Provide the [x, y] coordinate of the cell's center where the given text is located.  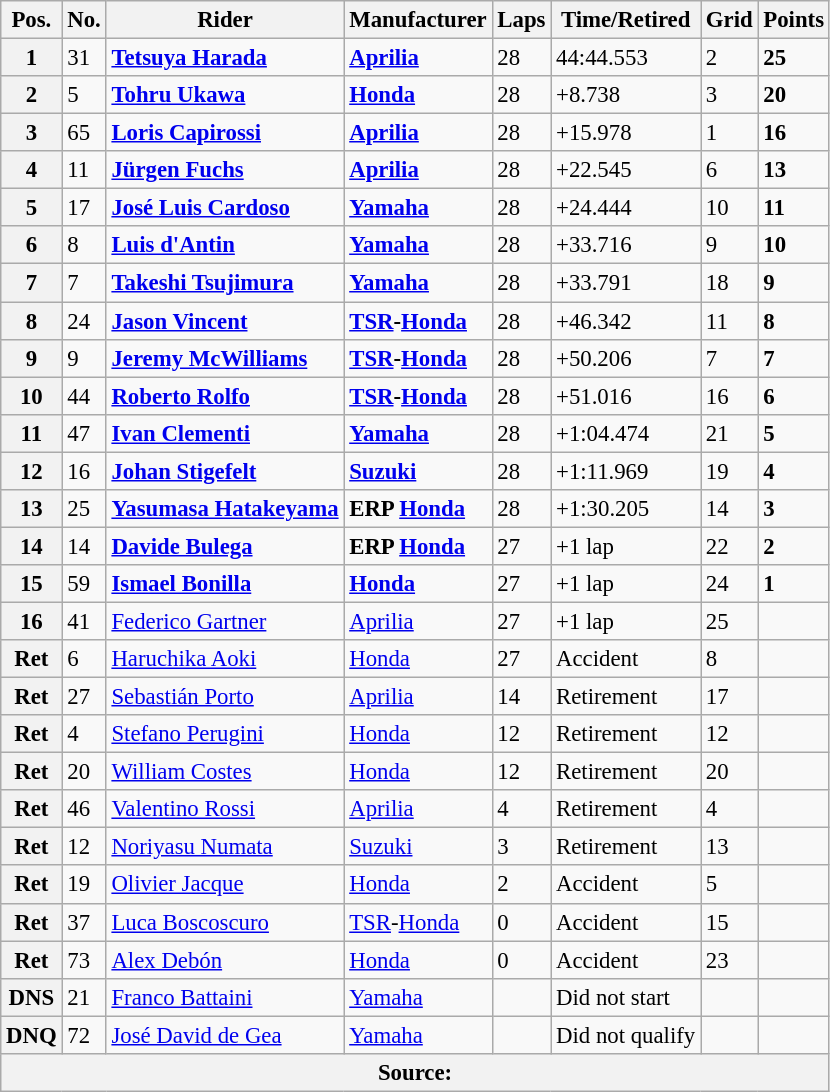
Time/Retired [626, 20]
José Luis Cardoso [225, 208]
Ismael Bonilla [225, 584]
Sebastián Porto [225, 697]
DNS [32, 997]
Yasumasa Hatakeyama [225, 509]
Davide Bulega [225, 546]
Haruchika Aoki [225, 659]
31 [84, 58]
+46.342 [626, 321]
18 [730, 283]
Stefano Perugini [225, 734]
44:44.553 [626, 58]
Grid [730, 20]
Manufacturer [418, 20]
Jeremy McWilliams [225, 358]
Source: [416, 1073]
Federico Gartner [225, 621]
Johan Stigefelt [225, 471]
Noriyasu Numata [225, 847]
65 [84, 133]
Alex Debón [225, 960]
Jürgen Fuchs [225, 170]
Luis d'Antin [225, 245]
Points [794, 20]
+15.978 [626, 133]
+51.016 [626, 396]
22 [730, 546]
Rider [225, 20]
72 [84, 1035]
+1:30.205 [626, 509]
Tohru Ukawa [225, 95]
+22.545 [626, 170]
José David de Gea [225, 1035]
73 [84, 960]
+1:11.969 [626, 471]
+8.738 [626, 95]
Valentino Rossi [225, 809]
+33.791 [626, 283]
59 [84, 584]
Roberto Rolfo [225, 396]
+24.444 [626, 208]
46 [84, 809]
37 [84, 922]
+50.206 [626, 358]
Ivan Clementi [225, 433]
Did not qualify [626, 1035]
Laps [522, 20]
Franco Battaini [225, 997]
47 [84, 433]
+1:04.474 [626, 433]
DNQ [32, 1035]
Did not start [626, 997]
William Costes [225, 772]
Tetsuya Harada [225, 58]
44 [84, 396]
Luca Boscoscuro [225, 922]
23 [730, 960]
Pos. [32, 20]
Takeshi Tsujimura [225, 283]
41 [84, 621]
Loris Capirossi [225, 133]
Jason Vincent [225, 321]
Olivier Jacque [225, 885]
+33.716 [626, 245]
No. [84, 20]
